Search for the cell housing the specified text and yield its (x, y) center coordinate. 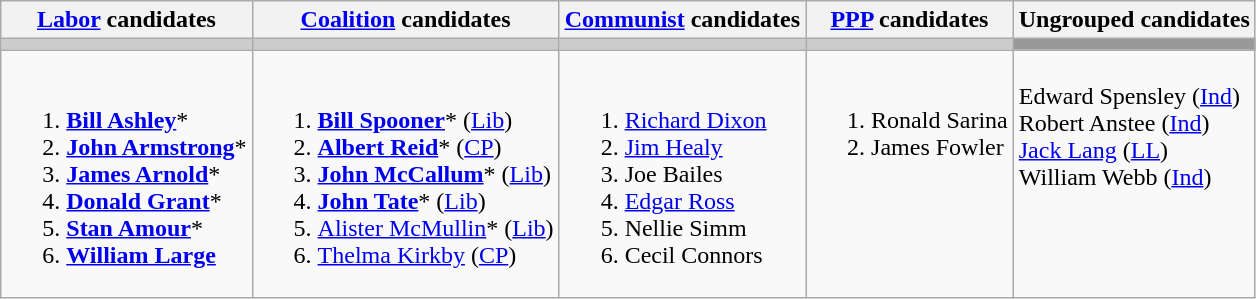
Bill Spooner* (Lib)Albert Reid* (CP)John McCallum* (Lib)John Tate* (Lib)Alister McMullin* (Lib)Thelma Kirkby (CP) (406, 174)
Ungrouped candidates (1134, 20)
Bill Ashley*John Armstrong*James Arnold*Donald Grant*Stan Amour*William Large (126, 174)
Coalition candidates (406, 20)
Labor candidates (126, 20)
Edward Spensley (Ind) Robert Anstee (Ind) Jack Lang (LL) William Webb (Ind) (1134, 174)
PPP candidates (910, 20)
Richard DixonJim HealyJoe BailesEdgar RossNellie SimmCecil Connors (682, 174)
Ronald SarinaJames Fowler (910, 174)
Communist candidates (682, 20)
